Return the (x, y) coordinate for the center point of the cell that contains the specified text.  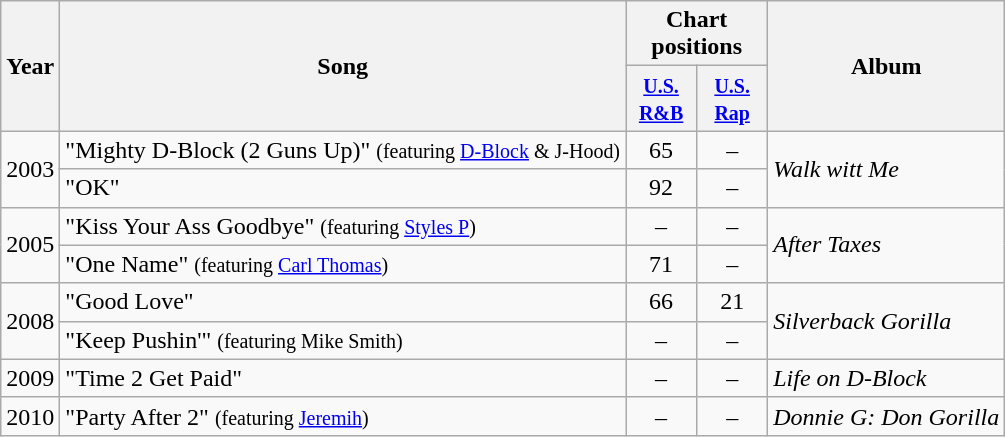
Walk witt Me (886, 169)
After Taxes (886, 245)
Silverback Gorilla (886, 321)
92 (662, 188)
Song (343, 66)
2003 (30, 169)
2010 (30, 416)
Life on D-Block (886, 378)
Year (30, 66)
71 (662, 264)
"Keep Pushin'" (featuring Mike Smith) (343, 340)
"Good Love" (343, 302)
2008 (30, 321)
"One Name" (featuring Carl Thomas) (343, 264)
2009 (30, 378)
U.S. R&B (662, 98)
"Party After 2" (featuring Jeremih) (343, 416)
"OK" (343, 188)
2005 (30, 245)
"Kiss Your Ass Goodbye" (featuring Styles P) (343, 226)
Donnie G: Don Gorilla (886, 416)
"Time 2 Get Paid" (343, 378)
Chart positions (697, 34)
66 (662, 302)
U.S. Rap (732, 98)
21 (732, 302)
65 (662, 150)
"Mighty D-Block (2 Guns Up)" (featuring D-Block & J-Hood) (343, 150)
Album (886, 66)
